From the cell containing the given text, extract its center point as (X, Y) coordinate. 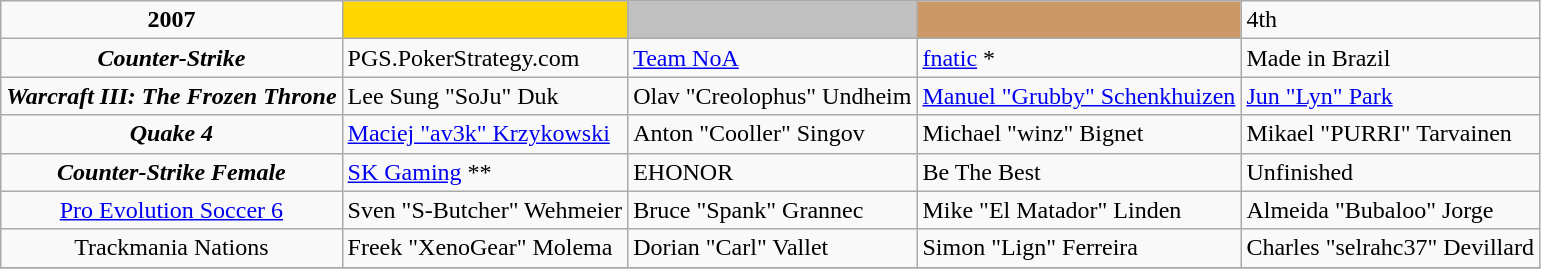
Sven "S-Butcher" Wehmeier (485, 210)
Simon "Lign" Ferreira (1079, 248)
Charles "selrahc37" Devillard (1390, 248)
Olav "Creolophus" Undheim (772, 96)
EHONOR (772, 172)
4th (1390, 20)
Mike "El Matador" Linden (1079, 210)
Jun "Lyn" Park (1390, 96)
Mikael "PURRI" Tarvainen (1390, 134)
Anton "Cooller" Singov (772, 134)
SK Gaming ** (485, 172)
Michael "winz" Bignet (1079, 134)
Maciej "av3k" Krzykowski (485, 134)
PGS.PokerStrategy.com (485, 58)
Bruce "Spank" Grannec (772, 210)
Team NoA (772, 58)
Be The Best (1079, 172)
Trackmania Nations (172, 248)
fnatic * (1079, 58)
Pro Evolution Soccer 6 (172, 210)
Quake 4 (172, 134)
Counter-Strike (172, 58)
Almeida "Bubaloo" Jorge (1390, 210)
Manuel "Grubby" Schenkhuizen (1079, 96)
Lee Sung "SoJu" Duk (485, 96)
Made in Brazil (1390, 58)
2007 (172, 20)
Counter-Strike Female (172, 172)
Freek "XenoGear" Molema (485, 248)
Warcraft III: The Frozen Throne (172, 96)
Unfinished (1390, 172)
Dorian "Carl" Vallet (772, 248)
